Locate the cell with the specified text and output its [X, Y] center coordinate. 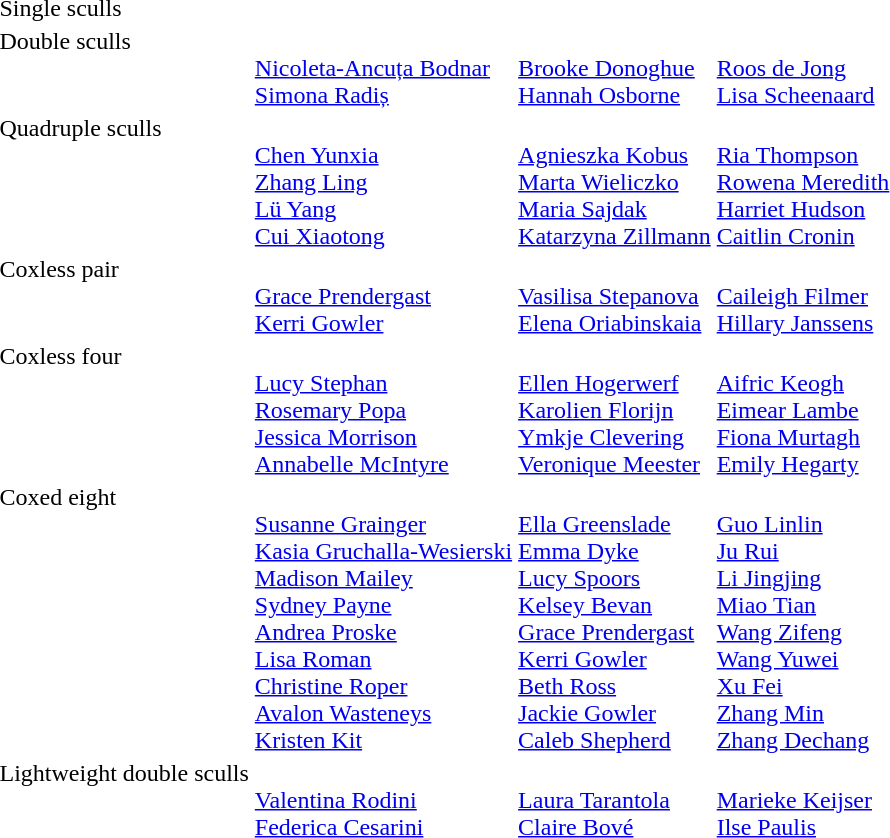
Susanne GraingerKasia Gruchalla-WesierskiMadison MaileySydney PayneAndrea ProskeLisa RomanChristine RoperAvalon WasteneysKristen Kit [383, 618]
Vasilisa StepanovaElena Oriabinskaia [615, 296]
Agnieszka KobusMarta WieliczkoMaria SajdakKatarzyna Zillmann [615, 182]
Grace PrendergastKerri Gowler [383, 296]
Lucy StephanRosemary PopaJessica MorrisonAnnabelle McIntyre [383, 410]
Brooke DonoghueHannah Osborne [615, 68]
Ellen HogerwerfKarolien FlorijnYmkje CleveringVeronique Meester [615, 410]
Ella GreensladeEmma DykeLucy SpoorsKelsey BevanGrace PrendergastKerri GowlerBeth RossJackie GowlerCaleb Shepherd [615, 618]
Nicoleta-Ancuța BodnarSimona Radiș [383, 68]
Chen YunxiaZhang LingLü YangCui Xiaotong [383, 182]
